Find where the given text appears and provide that cell's center as (X, Y) coordinate. 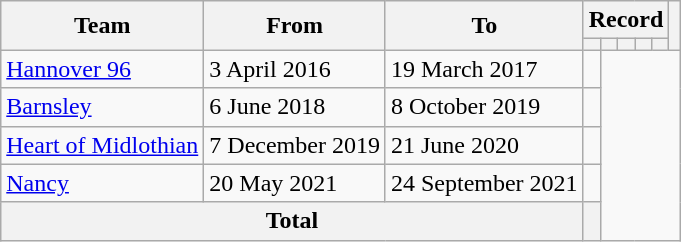
8 October 2019 (484, 107)
Heart of Midlothian (102, 145)
24 September 2021 (484, 183)
From (295, 26)
Nancy (102, 183)
21 June 2020 (484, 145)
To (484, 26)
Barnsley (102, 107)
Hannover 96 (102, 69)
19 March 2017 (484, 69)
20 May 2021 (295, 183)
Total (292, 221)
6 June 2018 (295, 107)
3 April 2016 (295, 69)
Team (102, 26)
Record (626, 20)
7 December 2019 (295, 145)
